Output the (x, y) coordinate of the center of the cell containing the given text.  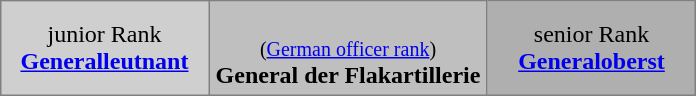
junior RankGeneralleutnant (104, 48)
senior RankGeneraloberst (592, 48)
(German officer rank)General der Flakartillerie (348, 48)
